From the cell containing the given text, extract its center point as (x, y) coordinate. 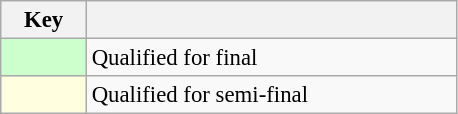
Qualified for final (272, 58)
Qualified for semi-final (272, 95)
Key (44, 20)
